Identify which cell holds the provided text, then report its (X, Y) central coordinate. 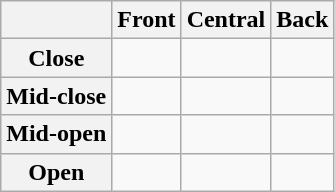
Mid-close (56, 96)
Close (56, 58)
Back (302, 20)
Central (226, 20)
Front (146, 20)
Mid-open (56, 134)
Open (56, 172)
